Return the (x, y) coordinate for the center point of the cell that contains the specified text.  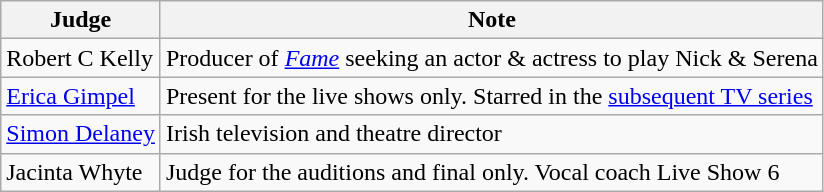
Simon Delaney (81, 134)
Judge for the auditions and final only. Vocal coach Live Show 6 (492, 172)
Irish television and theatre director (492, 134)
Robert C Kelly (81, 58)
Jacinta Whyte (81, 172)
Producer of Fame seeking an actor & actress to play Nick & Serena (492, 58)
Present for the live shows only. Starred in the subsequent TV series (492, 96)
Erica Gimpel (81, 96)
Note (492, 20)
Judge (81, 20)
